Locate the cell with the specified text and output its [x, y] center coordinate. 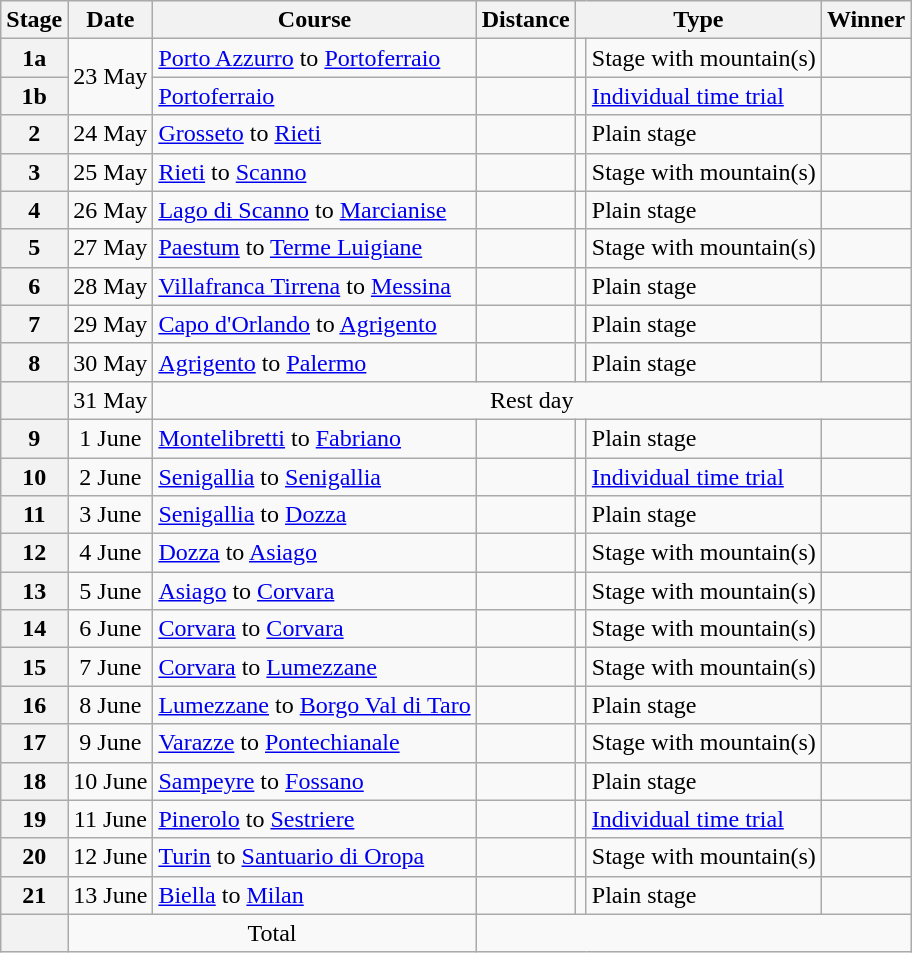
Montelibretti to Fabriano [314, 438]
20 [34, 857]
Agrigento to Palermo [314, 362]
2 [34, 134]
16 [34, 705]
Winner [866, 20]
23 May [110, 77]
Date [110, 20]
11 June [110, 819]
30 May [110, 362]
5 [34, 248]
9 [34, 438]
4 [34, 210]
25 May [110, 172]
Rest day [532, 400]
Porto Azzurro to Portoferraio [314, 58]
9 June [110, 743]
Portoferraio [314, 96]
2 June [110, 477]
8 June [110, 705]
Turin to Santuario di Oropa [314, 857]
Senigallia to Senigallia [314, 477]
8 [34, 362]
1 June [110, 438]
Course [314, 20]
13 June [110, 895]
Stage [34, 20]
12 June [110, 857]
1b [34, 96]
Corvara to Lumezzane [314, 667]
27 May [110, 248]
7 [34, 324]
14 [34, 629]
12 [34, 553]
Grosseto to Rieti [314, 134]
3 June [110, 515]
15 [34, 667]
Capo d'Orlando to Agrigento [314, 324]
29 May [110, 324]
7 June [110, 667]
Distance [526, 20]
Pinerolo to Sestriere [314, 819]
Rieti to Scanno [314, 172]
Biella to Milan [314, 895]
Paestum to Terme Luigiane [314, 248]
21 [34, 895]
18 [34, 781]
31 May [110, 400]
Lumezzane to Borgo Val di Taro [314, 705]
4 June [110, 553]
3 [34, 172]
Senigallia to Dozza [314, 515]
24 May [110, 134]
11 [34, 515]
10 [34, 477]
Type [698, 20]
Dozza to Asiago [314, 553]
6 [34, 286]
28 May [110, 286]
Total [272, 933]
Sampeyre to Fossano [314, 781]
Varazze to Pontechianale [314, 743]
17 [34, 743]
Asiago to Corvara [314, 591]
Lago di Scanno to Marcianise [314, 210]
Corvara to Corvara [314, 629]
26 May [110, 210]
19 [34, 819]
1a [34, 58]
13 [34, 591]
Villafranca Tirrena to Messina [314, 286]
10 June [110, 781]
5 June [110, 591]
6 June [110, 629]
